Scan for the cell matching the given text and deliver its (x, y) coordinate at center. 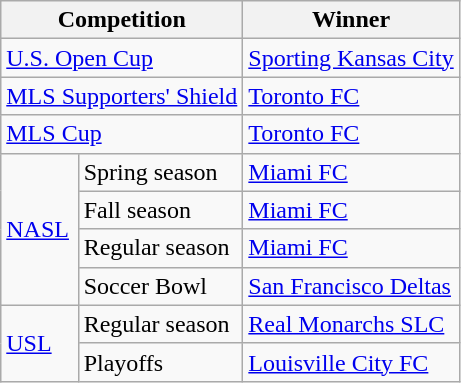
San Francisco Deltas (351, 286)
MLS Cup (122, 134)
Fall season (160, 210)
Spring season (160, 172)
Louisville City FC (351, 362)
USL (40, 343)
Competition (122, 20)
MLS Supporters' Shield (122, 96)
NASL (40, 229)
U.S. Open Cup (122, 58)
Soccer Bowl (160, 286)
Playoffs (160, 362)
Winner (351, 20)
Sporting Kansas City (351, 58)
Real Monarchs SLC (351, 324)
